Find where the given text appears and provide that cell's center as [X, Y] coordinate. 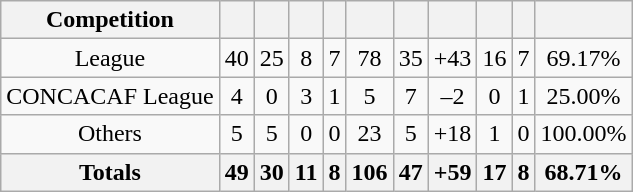
49 [236, 172]
Competition [110, 20]
78 [370, 58]
68.71% [584, 172]
16 [494, 58]
35 [410, 58]
69.17% [584, 58]
11 [306, 172]
–2 [452, 96]
+18 [452, 134]
40 [236, 58]
4 [236, 96]
+43 [452, 58]
100.00% [584, 134]
17 [494, 172]
106 [370, 172]
47 [410, 172]
23 [370, 134]
3 [306, 96]
League [110, 58]
+59 [452, 172]
Others [110, 134]
Totals [110, 172]
25 [272, 58]
30 [272, 172]
CONCACAF League [110, 96]
25.00% [584, 96]
